Capture the cell that displays the provided text and extract its [x, y] central coordinate. 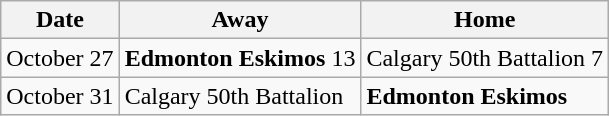
Edmonton Eskimos 13 [240, 58]
October 27 [60, 58]
Calgary 50th Battalion [240, 96]
Home [485, 20]
October 31 [60, 96]
Calgary 50th Battalion 7 [485, 58]
Edmonton Eskimos [485, 96]
Date [60, 20]
Away [240, 20]
